Extract the (X, Y) coordinate from the center of the cell holding the provided text.  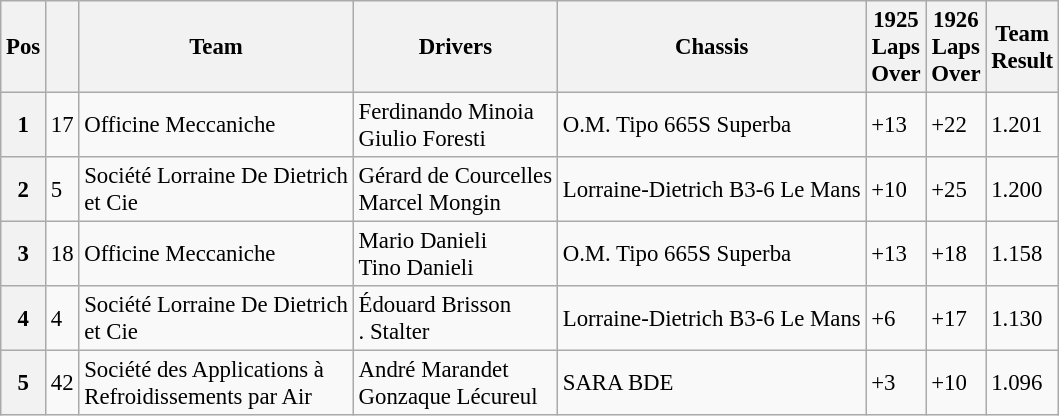
+6 (896, 318)
Édouard Brisson . Stalter (455, 318)
1925LapsOver (896, 47)
Ferdinando Minoia Giulio Foresti (455, 126)
42 (62, 384)
17 (62, 126)
2 (24, 190)
1.158 (1022, 254)
Drivers (455, 47)
Pos (24, 47)
Société des Applications àRefroidissements par Air (216, 384)
+18 (956, 254)
+3 (896, 384)
Chassis (712, 47)
Team (216, 47)
+17 (956, 318)
+22 (956, 126)
+25 (956, 190)
3 (24, 254)
SARA BDE (712, 384)
1 (24, 126)
TeamResult (1022, 47)
18 (62, 254)
Gérard de Courcelles Marcel Mongin (455, 190)
1.130 (1022, 318)
1926LapsOver (956, 47)
André Marandet Gonzaque Lécureul (455, 384)
1.201 (1022, 126)
Mario Danieli Tino Danieli (455, 254)
1.200 (1022, 190)
1.096 (1022, 384)
